Output the [x, y] coordinate of the center of the cell containing the given text.  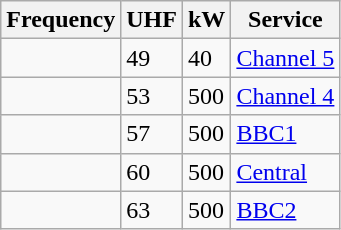
49 [152, 58]
BBC2 [286, 210]
kW [206, 20]
Channel 4 [286, 96]
53 [152, 96]
60 [152, 172]
BBC1 [286, 134]
Service [286, 20]
57 [152, 134]
Central [286, 172]
63 [152, 210]
UHF [152, 20]
40 [206, 58]
Channel 5 [286, 58]
Frequency [61, 20]
